Locate the cell with the specified text and output its [x, y] center coordinate. 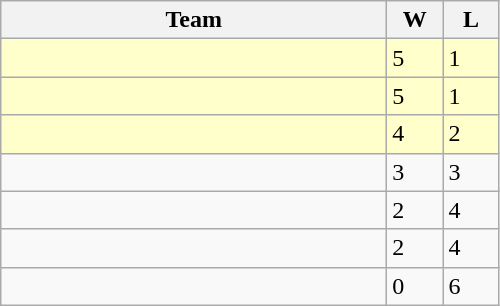
0 [415, 286]
6 [471, 286]
L [471, 20]
Team [194, 20]
W [415, 20]
